Pinpoint the cell where the given text exists, returning its (x, y) midpoint coordinate. 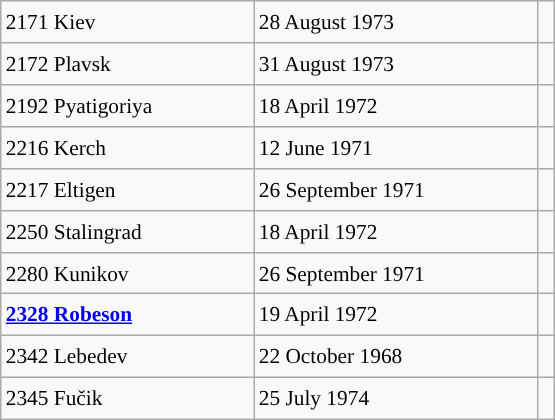
2250 Stalingrad (128, 231)
25 July 1974 (396, 399)
2328 Robeson (128, 315)
2172 Plavsk (128, 64)
2345 Fučik (128, 399)
28 August 1973 (396, 22)
2342 Lebedev (128, 357)
19 April 1972 (396, 315)
2216 Kerch (128, 148)
22 October 1968 (396, 357)
2280 Kunikov (128, 273)
2171 Kiev (128, 22)
12 June 1971 (396, 148)
31 August 1973 (396, 64)
2217 Eltigen (128, 189)
2192 Pyatigoriya (128, 106)
